Return the [x, y] coordinate for the center point of the cell that contains the specified text.  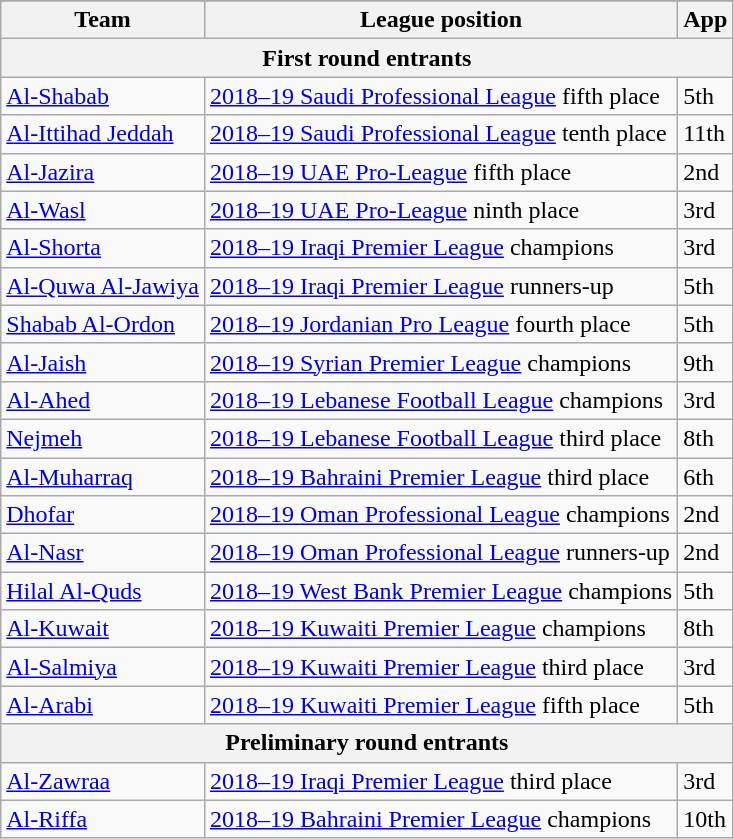
Al-Zawraa [103, 781]
League position [440, 20]
App [706, 20]
Al-Shorta [103, 248]
11th [706, 134]
2018–19 Jordanian Pro League fourth place [440, 324]
2018–19 Oman Professional League runners-up [440, 553]
Al-Riffa [103, 819]
2018–19 Saudi Professional League tenth place [440, 134]
Hilal Al-Quds [103, 591]
2018–19 Lebanese Football League champions [440, 400]
Al-Ahed [103, 400]
2018–19 UAE Pro-League fifth place [440, 172]
2018–19 West Bank Premier League champions [440, 591]
2018–19 UAE Pro-League ninth place [440, 210]
Al-Wasl [103, 210]
First round entrants [367, 58]
Team [103, 20]
Nejmeh [103, 438]
2018–19 Saudi Professional League fifth place [440, 96]
2018–19 Iraqi Premier League third place [440, 781]
Al-Kuwait [103, 629]
2018–19 Bahraini Premier League champions [440, 819]
9th [706, 362]
10th [706, 819]
2018–19 Kuwaiti Premier League third place [440, 667]
2018–19 Syrian Premier League champions [440, 362]
6th [706, 477]
Al-Salmiya [103, 667]
2018–19 Iraqi Premier League champions [440, 248]
Preliminary round entrants [367, 743]
2018–19 Bahraini Premier League third place [440, 477]
Al-Ittihad Jeddah [103, 134]
Al-Arabi [103, 705]
2018–19 Kuwaiti Premier League fifth place [440, 705]
Al-Jaish [103, 362]
2018–19 Lebanese Football League third place [440, 438]
2018–19 Kuwaiti Premier League champions [440, 629]
Al-Jazira [103, 172]
Shabab Al-Ordon [103, 324]
2018–19 Iraqi Premier League runners-up [440, 286]
Al-Muharraq [103, 477]
Dhofar [103, 515]
Al-Nasr [103, 553]
Al-Shabab [103, 96]
2018–19 Oman Professional League champions [440, 515]
Al-Quwa Al-Jawiya [103, 286]
